Extract the [X, Y] coordinate from the center of the cell holding the provided text.  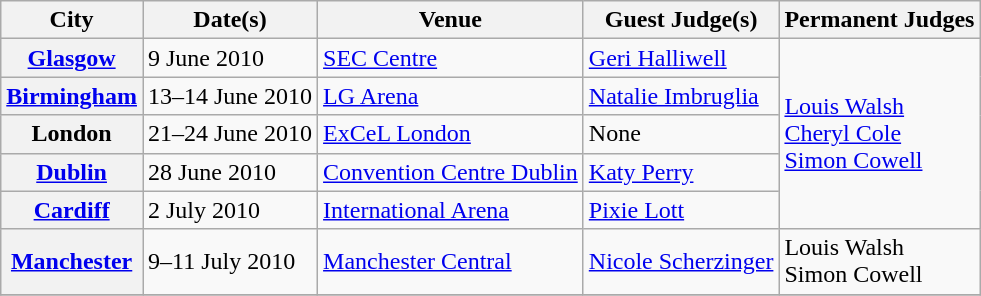
Natalie Imbruglia [681, 96]
Nicole Scherzinger [681, 262]
9–11 July 2010 [230, 262]
City [72, 20]
13–14 June 2010 [230, 96]
Glasgow [72, 58]
Dublin [72, 172]
Date(s) [230, 20]
Cardiff [72, 210]
Louis WalshCheryl ColeSimon Cowell [880, 134]
Venue [451, 20]
Convention Centre Dublin [451, 172]
Birmingham [72, 96]
Manchester Central [451, 262]
LG Arena [451, 96]
Geri Halliwell [681, 58]
Louis WalshSimon Cowell [880, 262]
SEC Centre [451, 58]
Permanent Judges [880, 20]
9 June 2010 [230, 58]
28 June 2010 [230, 172]
Katy Perry [681, 172]
London [72, 134]
2 July 2010 [230, 210]
International Arena [451, 210]
Pixie Lott [681, 210]
ExCeL London [451, 134]
None [681, 134]
21–24 June 2010 [230, 134]
Guest Judge(s) [681, 20]
Manchester [72, 262]
